Pinpoint the cell where the given text exists, returning its [x, y] midpoint coordinate. 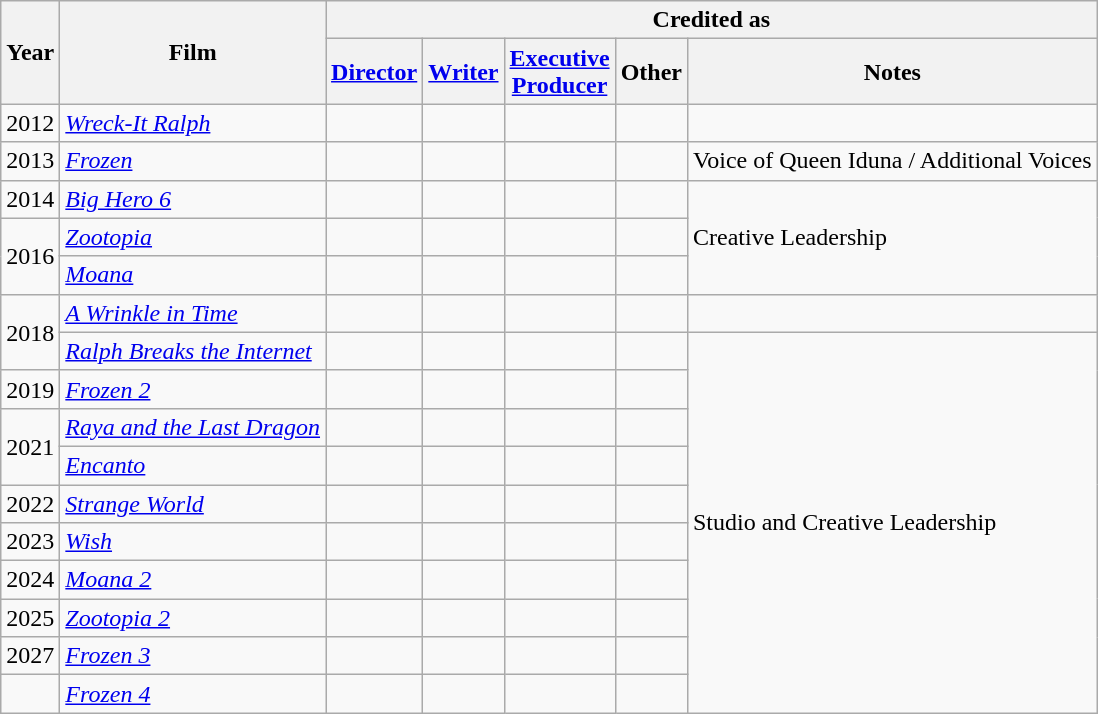
Frozen 4 [193, 694]
Writer [464, 72]
Wish [193, 542]
Voice of Queen Iduna / Additional Voices [892, 161]
Frozen 2 [193, 389]
Studio and Creative Leadership [892, 522]
Other [651, 72]
Creative Leadership [892, 237]
2027 [30, 656]
Ralph Breaks the Internet [193, 351]
Zootopia [193, 237]
2012 [30, 123]
Year [30, 52]
2025 [30, 618]
Film [193, 52]
A Wrinkle in Time [193, 313]
Moana [193, 275]
Zootopia 2 [193, 618]
2016 [30, 256]
2013 [30, 161]
Notes [892, 72]
2018 [30, 332]
Strange World [193, 503]
2022 [30, 503]
Big Hero 6 [193, 199]
Wreck-It Ralph [193, 123]
ExecutiveProducer [560, 72]
Encanto [193, 465]
2024 [30, 580]
Director [374, 72]
2021 [30, 446]
2019 [30, 389]
2014 [30, 199]
Moana 2 [193, 580]
Credited as [712, 20]
Frozen 3 [193, 656]
Frozen [193, 161]
Raya and the Last Dragon [193, 427]
2023 [30, 542]
